Locate the cell with the specified text and output its (X, Y) center coordinate. 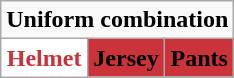
Pants (200, 58)
Helmet (44, 58)
Jersey (126, 58)
Uniform combination (118, 20)
